Locate the cell with the specified text and output its [x, y] center coordinate. 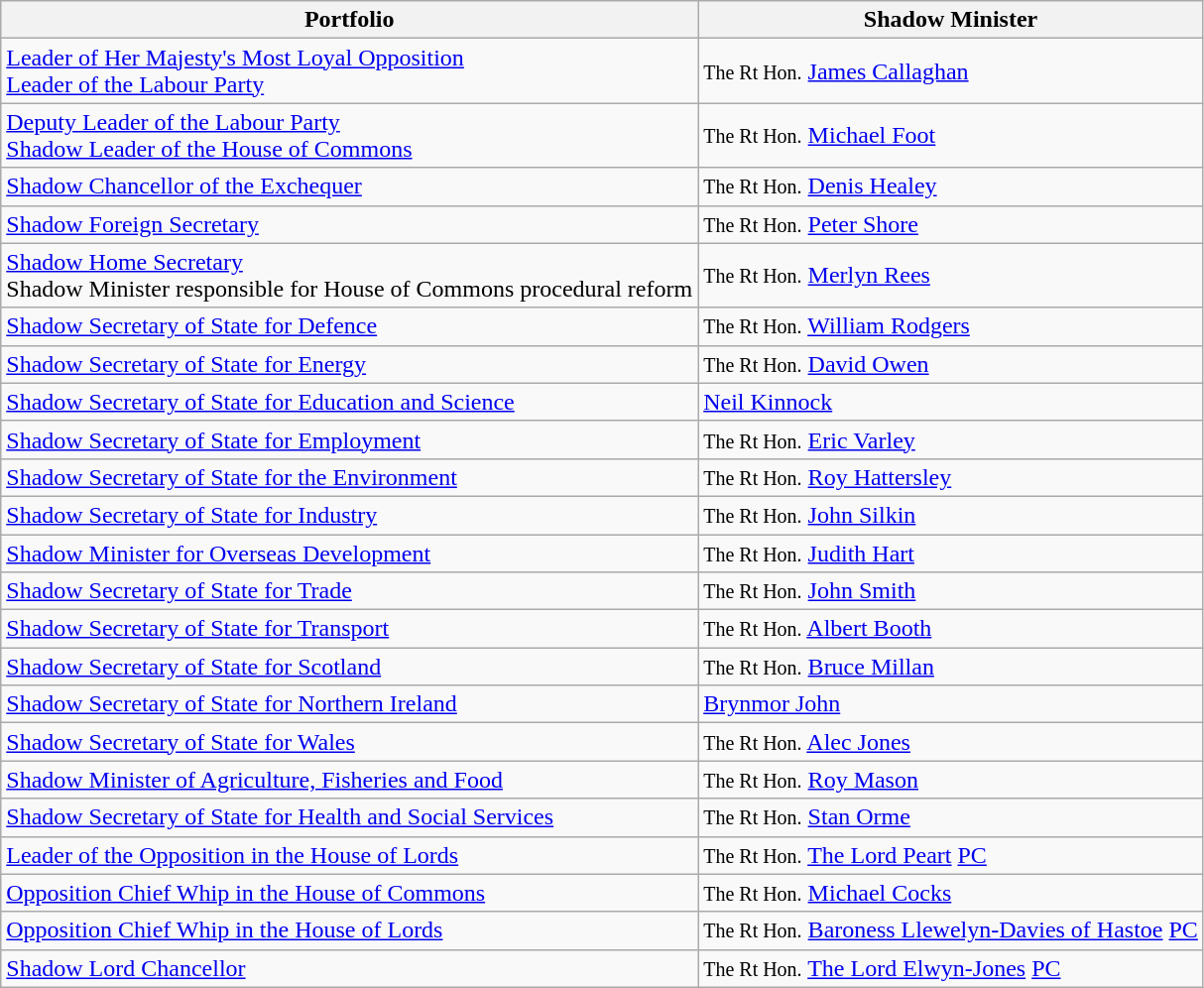
Leader of the Opposition in the House of Lords [349, 855]
Shadow Secretary of State for Education and Science [349, 402]
Shadow Secretary of State for Trade [349, 591]
Shadow Minister of Agriculture, Fisheries and Food [349, 780]
Shadow Secretary of State for Northern Ireland [349, 704]
Shadow Secretary of State for Transport [349, 629]
Shadow Secretary of State for Wales [349, 742]
Neil Kinnock [951, 402]
The Rt Hon. Roy Mason [951, 780]
Shadow Minister [951, 20]
The Rt Hon. Stan Orme [951, 817]
The Rt Hon. Albert Booth [951, 629]
Shadow Secretary of State for Defence [349, 326]
The Rt Hon. Bruce Millan [951, 667]
Shadow Secretary of State for Industry [349, 515]
The Rt Hon. John Smith [951, 591]
The Rt Hon. John Silkin [951, 515]
Shadow Chancellor of the Exchequer [349, 186]
Brynmor John [951, 704]
The Rt Hon. Eric Varley [951, 439]
Portfolio [349, 20]
Shadow Secretary of State for the Environment [349, 477]
The Rt Hon. Michael Foot [951, 135]
The Rt Hon. Judith Hart [951, 553]
Shadow Secretary of State for Health and Social Services [349, 817]
The Rt Hon. William Rodgers [951, 326]
The Rt Hon. The Lord Elwyn-Jones PC [951, 968]
Shadow Home SecretaryShadow Minister responsible for House of Commons procedural reform [349, 276]
Shadow Secretary of State for Scotland [349, 667]
The Rt Hon. The Lord Peart PC [951, 855]
The Rt Hon. Roy Hattersley [951, 477]
The Rt Hon. Baroness Llewelyn-Davies of Hastoe PC [951, 930]
Leader of Her Majesty's Most Loyal OppositionLeader of the Labour Party [349, 71]
Opposition Chief Whip in the House of Commons [349, 893]
The Rt Hon. Denis Healey [951, 186]
Shadow Secretary of State for Employment [349, 439]
Shadow Lord Chancellor [349, 968]
The Rt Hon. James Callaghan [951, 71]
The Rt Hon. Michael Cocks [951, 893]
Opposition Chief Whip in the House of Lords [349, 930]
The Rt Hon. Merlyn Rees [951, 276]
Shadow Foreign Secretary [349, 224]
Shadow Secretary of State for Energy [349, 364]
The Rt Hon. Alec Jones [951, 742]
Deputy Leader of the Labour PartyShadow Leader of the House of Commons [349, 135]
Shadow Minister for Overseas Development [349, 553]
The Rt Hon. Peter Shore [951, 224]
The Rt Hon. David Owen [951, 364]
